Scan for the cell matching the given text and deliver its (X, Y) coordinate at center. 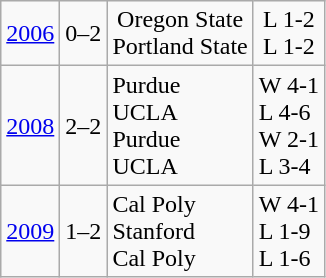
1–2 (84, 231)
2006 (30, 34)
W 4-1L 4-6W 2-1L 3-4 (288, 126)
PurdueUCLAPurdueUCLA (180, 126)
2008 (30, 126)
Oregon StatePortland State (180, 34)
2009 (30, 231)
Cal PolyStanfordCal Poly (180, 231)
2–2 (84, 126)
W 4-1L 1-9L 1-6 (288, 231)
L 1-2L 1-2 (288, 34)
0–2 (84, 34)
